From the cell containing the given text, extract its center point as (X, Y) coordinate. 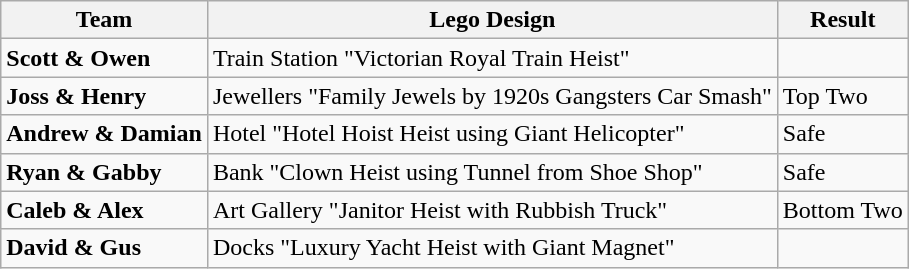
Andrew & Damian (104, 134)
Art Gallery "Janitor Heist with Rubbish Truck" (492, 210)
Bottom Two (842, 210)
Team (104, 20)
Joss & Henry (104, 96)
Result (842, 20)
David & Gus (104, 248)
Bank "Clown Heist using Tunnel from Shoe Shop" (492, 172)
Train Station "Victorian Royal Train Heist" (492, 58)
Top Two (842, 96)
Docks "Luxury Yacht Heist with Giant Magnet" (492, 248)
Caleb & Alex (104, 210)
Ryan & Gabby (104, 172)
Lego Design (492, 20)
Hotel "Hotel Hoist Heist using Giant Helicopter" (492, 134)
Scott & Owen (104, 58)
Jewellers "Family Jewels by 1920s Gangsters Car Smash" (492, 96)
